Search for the cell housing the specified text and yield its [X, Y] center coordinate. 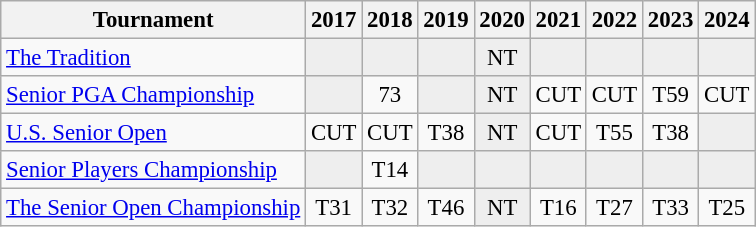
T16 [558, 208]
2017 [334, 20]
2022 [614, 20]
T27 [614, 208]
2020 [502, 20]
U.S. Senior Open [154, 133]
2023 [671, 20]
The Tradition [154, 58]
2019 [446, 20]
Senior PGA Championship [154, 95]
2024 [727, 20]
T32 [390, 208]
Senior Players Championship [154, 170]
2018 [390, 20]
T31 [334, 208]
2021 [558, 20]
T14 [390, 170]
T33 [671, 208]
73 [390, 95]
Tournament [154, 20]
T25 [727, 208]
The Senior Open Championship [154, 208]
T55 [614, 133]
T46 [446, 208]
T59 [671, 95]
